Search for the cell housing the specified text and yield its (x, y) center coordinate. 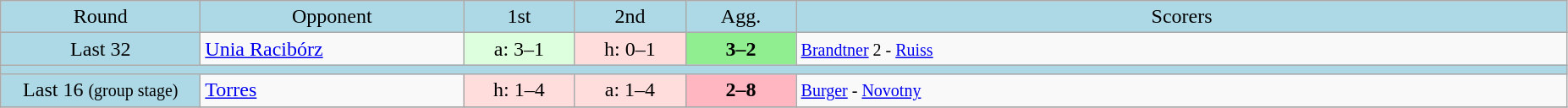
2–8 (741, 90)
Agg. (741, 17)
Torres (332, 90)
Brandtner 2 - Ruiss (1181, 49)
h: 0–1 (630, 49)
3–2 (741, 49)
1st (520, 17)
Last 32 (101, 49)
Round (101, 17)
Last 16 (group stage) (101, 90)
a: 3–1 (520, 49)
Unia Racibórz (332, 49)
2nd (630, 17)
Burger - Novotny (1181, 90)
a: 1–4 (630, 90)
h: 1–4 (520, 90)
Opponent (332, 17)
Scorers (1181, 17)
